Capture the cell that displays the provided text and extract its [x, y] central coordinate. 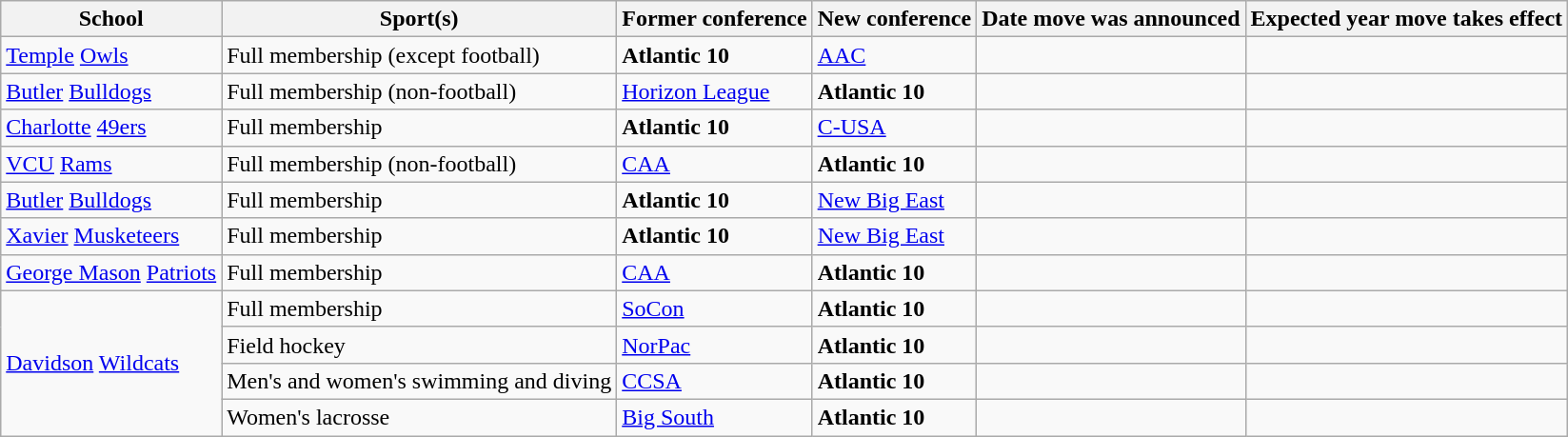
CCSA [714, 381]
Full membership (except football) [419, 55]
Date move was announced [1111, 19]
Field hockey [419, 345]
Expected year move takes effect [1407, 19]
Big South [714, 417]
VCU Rams [111, 164]
Sport(s) [419, 19]
Horizon League [714, 91]
Xavier Musketeers [111, 236]
Davidson Wildcats [111, 363]
NorPac [714, 345]
New conference [895, 19]
George Mason Patriots [111, 272]
School [111, 19]
Men's and women's swimming and diving [419, 381]
Charlotte 49ers [111, 128]
SoCon [714, 308]
Former conference [714, 19]
C-USA [895, 128]
AAC [895, 55]
Women's lacrosse [419, 417]
Temple Owls [111, 55]
